Extract the [x, y] coordinate from the center of the cell holding the provided text.  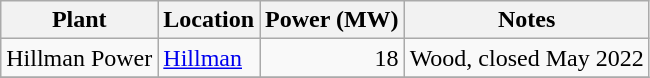
Plant [80, 20]
Hillman Power [80, 58]
Location [209, 20]
Notes [526, 20]
18 [332, 58]
Hillman [209, 58]
Power (MW) [332, 20]
Wood, closed May 2022 [526, 58]
